Identify which cell holds the provided text, then report its (x, y) central coordinate. 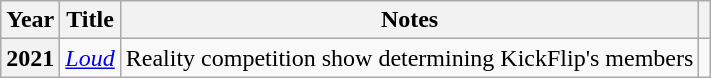
Loud (90, 58)
Year (30, 20)
2021 (30, 58)
Title (90, 20)
Notes (410, 20)
Reality competition show determining KickFlip's members (410, 58)
